Capture the cell that displays the provided text and extract its [x, y] central coordinate. 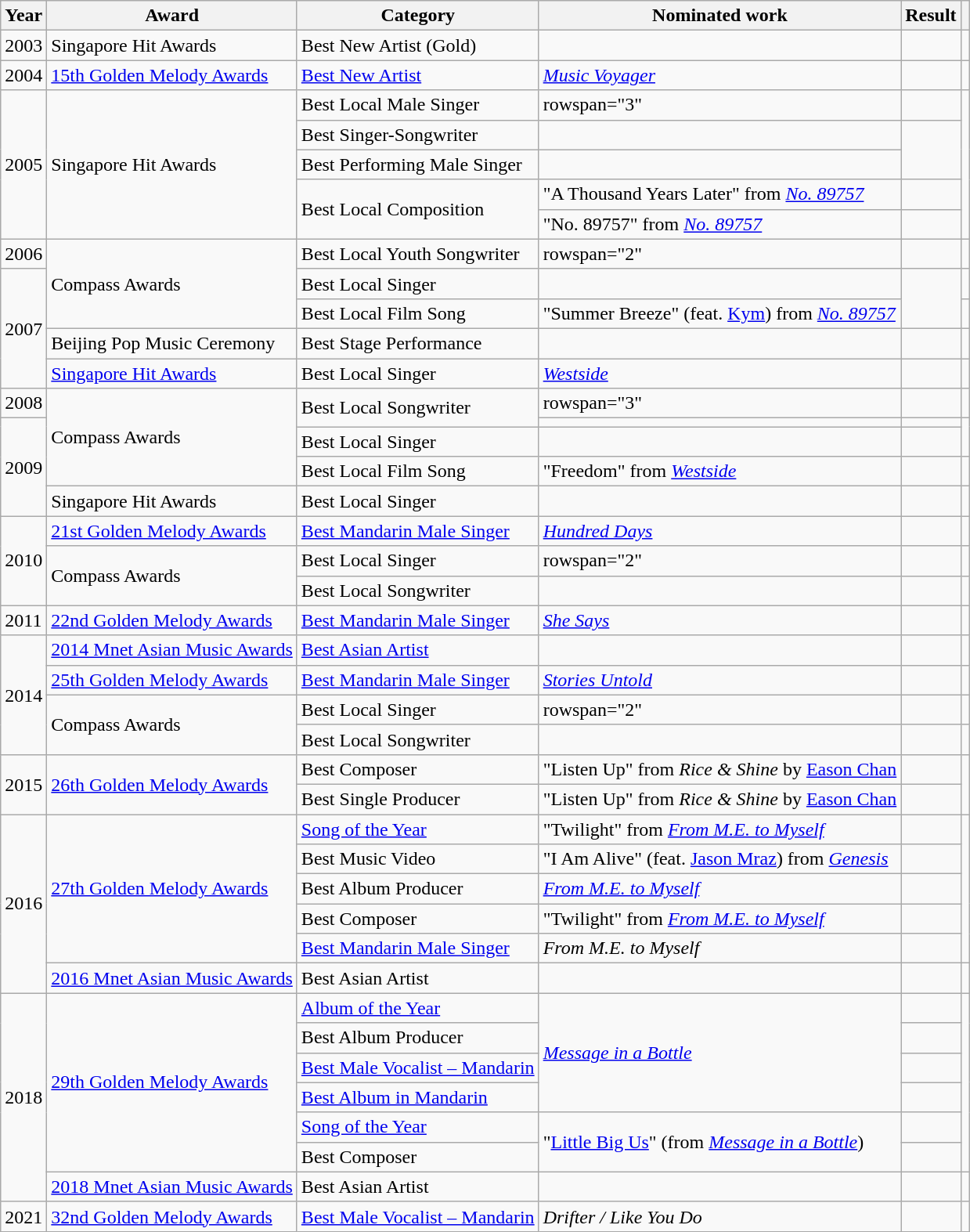
"A Thousand Years Later" from No. 89757 [720, 194]
26th Golden Melody Awards [172, 784]
2009 [23, 467]
29th Golden Melody Awards [172, 1082]
2014 Mnet Asian Music Awards [172, 650]
2015 [23, 784]
Category [418, 16]
32nd Golden Melody Awards [172, 1216]
2016 [23, 904]
Best Local Composition [418, 209]
Message in a Bottle [720, 1053]
25th Golden Melody Awards [172, 680]
"Little Big Us" (from Message in a Bottle) [720, 1142]
2008 [23, 403]
Best Stage Performance [418, 343]
"No. 89757" from No. 89757 [720, 224]
2010 [23, 561]
2003 [23, 45]
She Says [720, 620]
Beijing Pop Music Ceremony [172, 343]
Hundred Days [720, 531]
2018 [23, 1097]
Best Local Male Singer [418, 105]
2006 [23, 254]
2004 [23, 75]
Year [23, 16]
Best Local Youth Songwriter [418, 254]
Stories Untold [720, 680]
"Freedom" from Westside [720, 471]
Best Performing Male Singer [418, 164]
Best New Artist (Gold) [418, 45]
2016 Mnet Asian Music Awards [172, 978]
Award [172, 16]
"I Am Alive" (feat. Jason Mraz) from Genesis [720, 859]
2011 [23, 620]
Nominated work [720, 16]
Best Album in Mandarin [418, 1097]
Westside [720, 374]
Result [931, 16]
Best New Artist [418, 75]
"Summer Breeze" (feat. Kym) from No. 89757 [720, 313]
Drifter / Like You Do [720, 1216]
Best Singer-Songwriter [418, 135]
22nd Golden Melody Awards [172, 620]
Music Voyager [720, 75]
27th Golden Melody Awards [172, 889]
21st Golden Melody Awards [172, 531]
15th Golden Melody Awards [172, 75]
2018 Mnet Asian Music Awards [172, 1187]
2005 [23, 164]
2014 [23, 695]
Album of the Year [418, 1008]
Best Single Producer [418, 799]
2021 [23, 1216]
2007 [23, 328]
Best Music Video [418, 859]
